Detect which cell encompasses the target text, then output its (x, y) center coordinate. 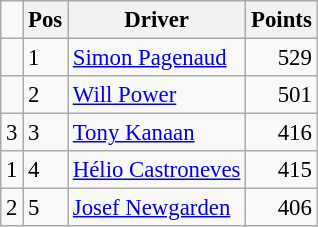
406 (282, 208)
4 (46, 170)
501 (282, 95)
415 (282, 170)
Pos (46, 20)
416 (282, 133)
Will Power (157, 95)
Simon Pagenaud (157, 58)
Josef Newgarden (157, 208)
Tony Kanaan (157, 133)
5 (46, 208)
529 (282, 58)
Hélio Castroneves (157, 170)
Points (282, 20)
Driver (157, 20)
